Provide the [X, Y] coordinate of the cell's center where the given text is located.  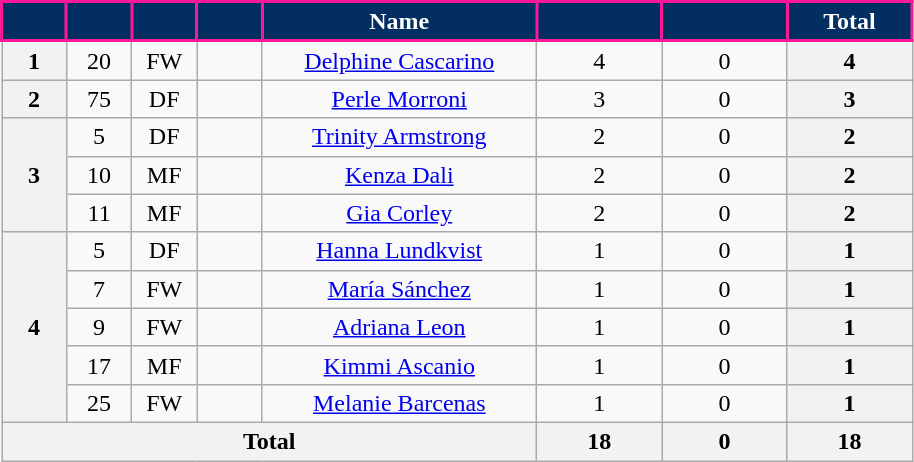
Kimmi Ascanio [400, 365]
20 [100, 60]
Delphine Cascarino [400, 60]
Gia Corley [400, 213]
Adriana Leon [400, 327]
75 [100, 99]
17 [100, 365]
Melanie Barcenas [400, 403]
Name [400, 22]
11 [100, 213]
25 [100, 403]
Hanna Lundkvist [400, 251]
Trinity Armstrong [400, 137]
Perle Morroni [400, 99]
María Sánchez [400, 289]
7 [100, 289]
9 [100, 327]
10 [100, 175]
Kenza Dali [400, 175]
